Determine the (x, y) coordinate at the center of the cell enclosing the given text.  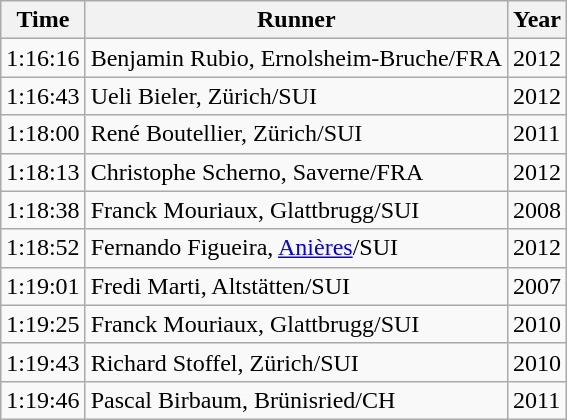
1:19:43 (43, 362)
1:16:16 (43, 58)
1:16:43 (43, 96)
Year (538, 20)
Richard Stoffel, Zürich/SUI (296, 362)
Fredi Marti, Altstätten/SUI (296, 286)
1:18:13 (43, 172)
1:18:00 (43, 134)
Time (43, 20)
Runner (296, 20)
Christophe Scherno, Saverne/FRA (296, 172)
1:19:25 (43, 324)
2007 (538, 286)
2008 (538, 210)
René Boutellier, Zürich/SUI (296, 134)
1:18:38 (43, 210)
1:18:52 (43, 248)
1:19:01 (43, 286)
Benjamin Rubio, Ernolsheim-Bruche/FRA (296, 58)
Fernando Figueira, Anières/SUI (296, 248)
Pascal Birbaum, Brünisried/CH (296, 400)
1:19:46 (43, 400)
Ueli Bieler, Zürich/SUI (296, 96)
